Extract the [x, y] coordinate from the center of the cell holding the provided text.  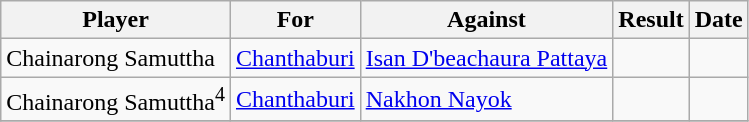
Isan D'beachaura Pattaya [486, 58]
Player [116, 20]
Date [718, 20]
Chainarong Samuttha4 [116, 100]
For [295, 20]
Result [651, 20]
Chainarong Samuttha [116, 58]
Against [486, 20]
Nakhon Nayok [486, 100]
